From the cell containing the given text, extract its center point as (X, Y) coordinate. 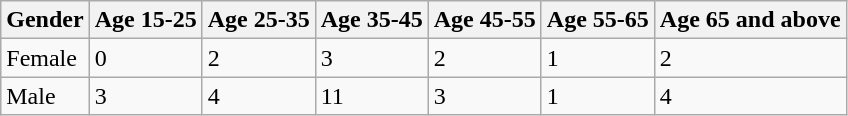
Male (45, 96)
Age 25-35 (258, 20)
11 (372, 96)
Age 55-65 (598, 20)
Age 65 and above (750, 20)
Age 45-55 (484, 20)
Age 15-25 (146, 20)
Age 35-45 (372, 20)
Female (45, 58)
0 (146, 58)
Gender (45, 20)
